Output the [x, y] coordinate of the center of the cell containing the given text.  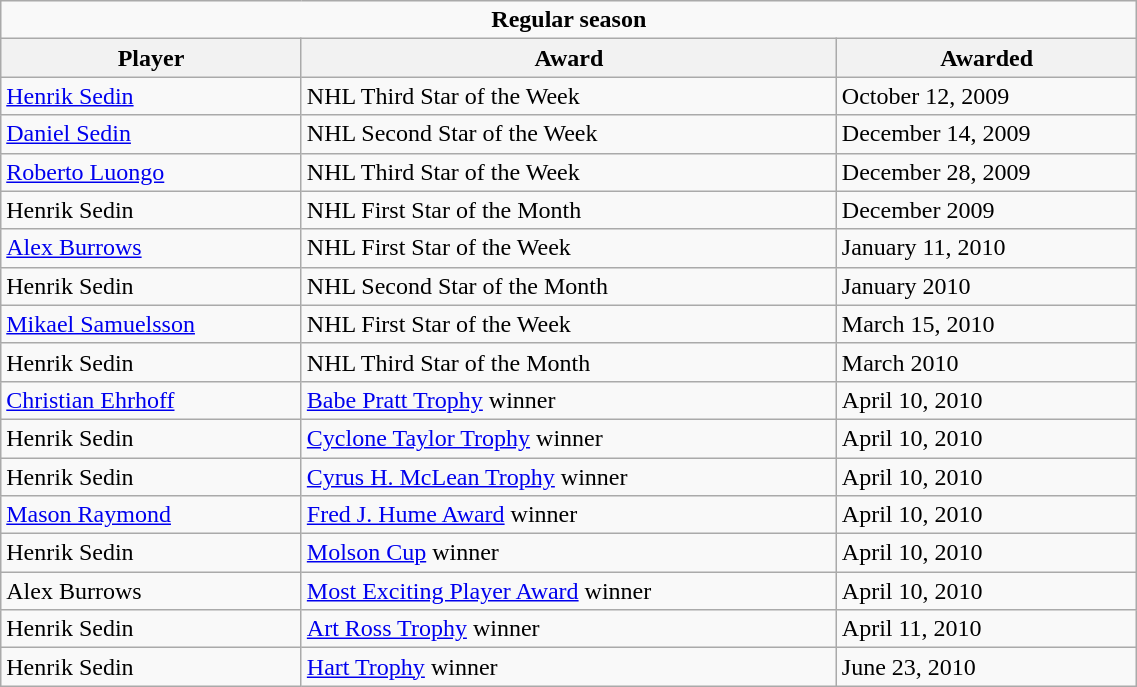
December 14, 2009 [986, 134]
June 23, 2010 [986, 667]
NHL Third Star of the Month [568, 362]
Daniel Sedin [152, 134]
Hart Trophy winner [568, 667]
Art Ross Trophy winner [568, 629]
Most Exciting Player Award winner [568, 591]
NHL Second Star of the Month [568, 286]
Molson Cup winner [568, 553]
Fred J. Hume Award winner [568, 515]
NHL First Star of the Month [568, 210]
December 28, 2009 [986, 172]
Player [152, 58]
Cyrus H. McLean Trophy winner [568, 477]
Christian Ehrhoff [152, 400]
Award [568, 58]
March 2010 [986, 362]
Mikael Samuelsson [152, 324]
March 15, 2010 [986, 324]
Cyclone Taylor Trophy winner [568, 438]
Mason Raymond [152, 515]
Regular season [569, 20]
Roberto Luongo [152, 172]
December 2009 [986, 210]
January 11, 2010 [986, 248]
October 12, 2009 [986, 96]
April 11, 2010 [986, 629]
Awarded [986, 58]
January 2010 [986, 286]
Babe Pratt Trophy winner [568, 400]
NHL Second Star of the Week [568, 134]
